Provide the (X, Y) coordinate of the cell's center where the given text is located.  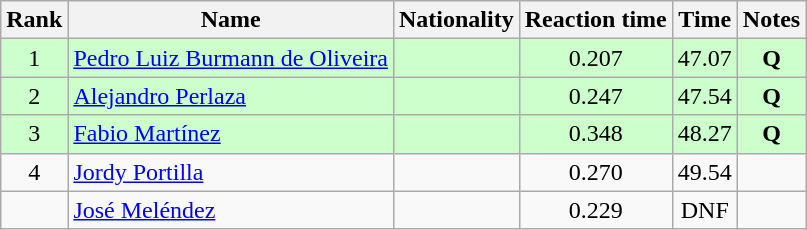
0.247 (596, 96)
1 (34, 58)
DNF (704, 210)
47.07 (704, 58)
2 (34, 96)
Notes (771, 20)
3 (34, 134)
Rank (34, 20)
Alejandro Perlaza (231, 96)
4 (34, 172)
49.54 (704, 172)
0.348 (596, 134)
47.54 (704, 96)
0.207 (596, 58)
48.27 (704, 134)
Reaction time (596, 20)
José Meléndez (231, 210)
Time (704, 20)
0.270 (596, 172)
Fabio Martínez (231, 134)
0.229 (596, 210)
Name (231, 20)
Pedro Luiz Burmann de Oliveira (231, 58)
Jordy Portilla (231, 172)
Nationality (456, 20)
